Identify which cell holds the provided text, then report its [X, Y] central coordinate. 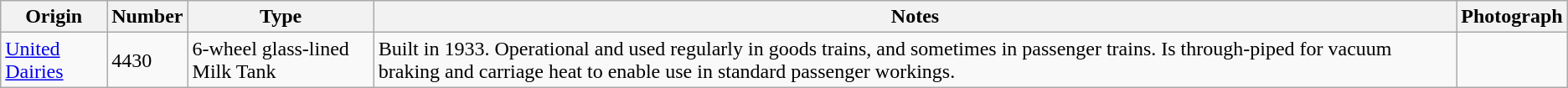
Notes [915, 17]
4430 [147, 60]
Number [147, 17]
6-wheel glass-lined Milk Tank [281, 60]
Type [281, 17]
Origin [54, 17]
Photograph [1512, 17]
United Dairies [54, 60]
